Extract the [X, Y] coordinate from the center of the cell holding the provided text.  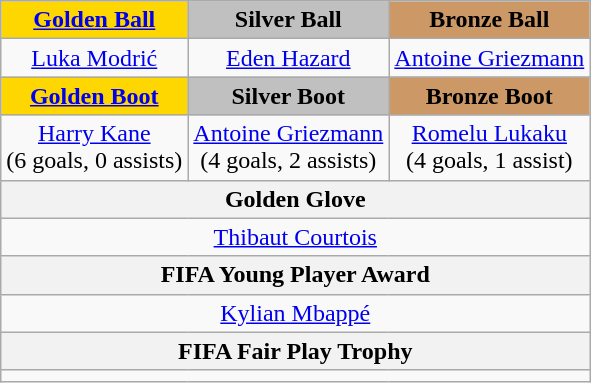
Kylian Mbappé [296, 313]
Silver Ball [288, 20]
FIFA Fair Play Trophy [296, 351]
Bronze Ball [490, 20]
Antoine Griezmann(4 goals, 2 assists) [288, 148]
Romelu Lukaku(4 goals, 1 assist) [490, 148]
Golden Boot [94, 96]
Eden Hazard [288, 58]
Harry Kane(6 goals, 0 assists) [94, 148]
Bronze Boot [490, 96]
FIFA Young Player Award [296, 275]
Thibaut Courtois [296, 237]
Luka Modrić [94, 58]
Antoine Griezmann [490, 58]
Golden Glove [296, 199]
Golden Ball [94, 20]
Silver Boot [288, 96]
